Provide the [x, y] coordinate of the cell's center where the given text is located.  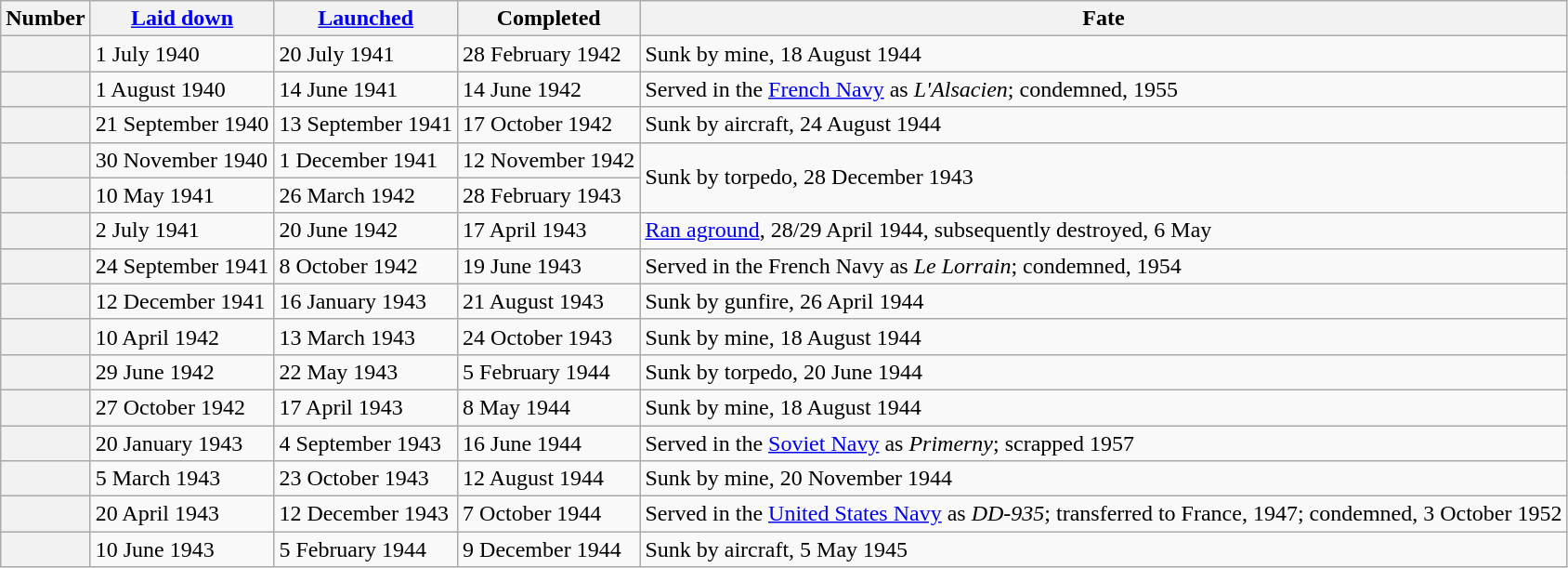
Fate [1104, 19]
10 May 1941 [182, 195]
27 October 1942 [182, 407]
14 June 1942 [549, 89]
12 August 1944 [549, 479]
24 September 1941 [182, 266]
Served in the Soviet Navy as Primerny; scrapped 1957 [1104, 443]
Served in the United States Navy as DD-935; transferred to France, 1947; condemned, 3 October 1952 [1104, 514]
Served in the French Navy as L'Alsacien; condemned, 1955 [1104, 89]
2 July 1941 [182, 231]
Laid down [182, 19]
Served in the French Navy as Le Lorrain; condemned, 1954 [1104, 266]
20 January 1943 [182, 443]
12 November 1942 [549, 160]
17 October 1942 [549, 125]
9 December 1944 [549, 549]
29 June 1942 [182, 372]
1 August 1940 [182, 89]
8 October 1942 [366, 266]
24 October 1943 [549, 337]
21 August 1943 [549, 301]
20 June 1942 [366, 231]
20 April 1943 [182, 514]
26 March 1942 [366, 195]
Sunk by torpedo, 20 June 1944 [1104, 372]
Completed [549, 19]
16 June 1944 [549, 443]
4 September 1943 [366, 443]
8 May 1944 [549, 407]
Sunk by aircraft, 24 August 1944 [1104, 125]
Number [46, 19]
19 June 1943 [549, 266]
20 July 1941 [366, 54]
10 June 1943 [182, 549]
13 March 1943 [366, 337]
28 February 1942 [549, 54]
21 September 1940 [182, 125]
1 December 1941 [366, 160]
1 July 1940 [182, 54]
Sunk by gunfire, 26 April 1944 [1104, 301]
28 February 1943 [549, 195]
14 June 1941 [366, 89]
30 November 1940 [182, 160]
13 September 1941 [366, 125]
12 December 1943 [366, 514]
Sunk by aircraft, 5 May 1945 [1104, 549]
7 October 1944 [549, 514]
Sunk by mine, 20 November 1944 [1104, 479]
5 March 1943 [182, 479]
12 December 1941 [182, 301]
23 October 1943 [366, 479]
Ran aground, 28/29 April 1944, subsequently destroyed, 6 May [1104, 231]
Launched [366, 19]
22 May 1943 [366, 372]
16 January 1943 [366, 301]
10 April 1942 [182, 337]
Sunk by torpedo, 28 December 1943 [1104, 178]
